Locate the cell with the specified text and output its [X, Y] center coordinate. 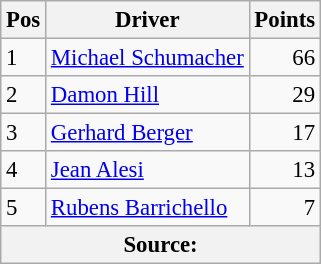
Pos [24, 20]
17 [284, 133]
2 [24, 95]
1 [24, 58]
4 [24, 170]
Gerhard Berger [148, 133]
7 [284, 208]
66 [284, 58]
3 [24, 133]
Rubens Barrichello [148, 208]
Source: [161, 245]
Driver [148, 20]
Points [284, 20]
Michael Schumacher [148, 58]
Damon Hill [148, 95]
5 [24, 208]
13 [284, 170]
29 [284, 95]
Jean Alesi [148, 170]
